Output the (x, y) coordinate of the center of the cell containing the given text.  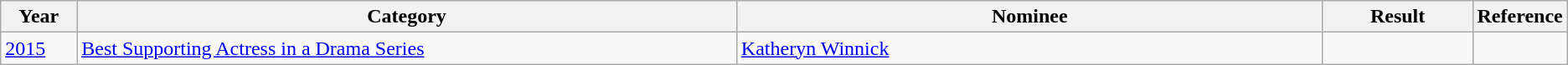
Nominee (1029, 17)
Reference (1519, 17)
2015 (39, 48)
Katheryn Winnick (1029, 48)
Best Supporting Actress in a Drama Series (407, 48)
Result (1397, 17)
Year (39, 17)
Category (407, 17)
